Return [X, Y] of the center of cell containing provided text 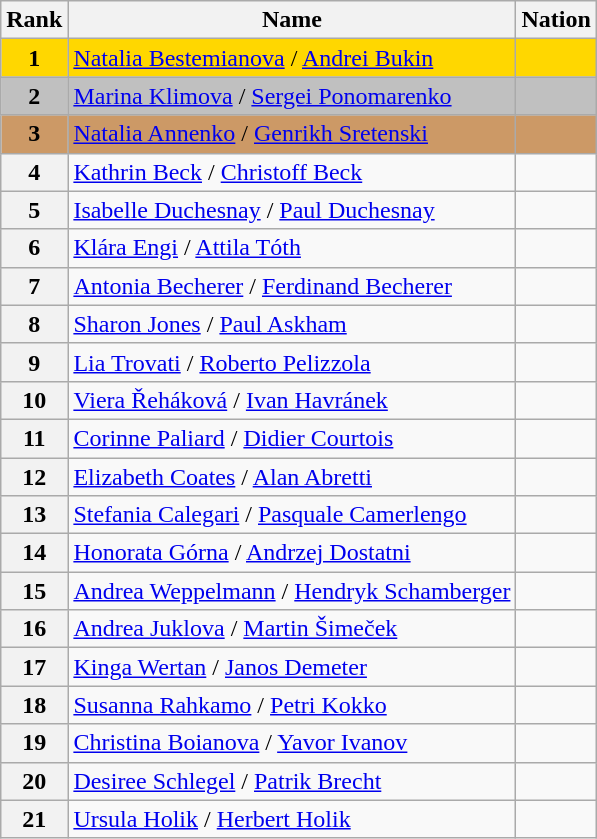
Nation [556, 20]
Stefania Calegari / Pasquale Camerlengo [292, 515]
Marina Klimova / Sergei Ponomarenko [292, 96]
Lia Trovati / Roberto Pelizzola [292, 362]
8 [34, 324]
1 [34, 58]
11 [34, 438]
17 [34, 667]
Name [292, 20]
4 [34, 172]
Christina Boianova / Yavor Ivanov [292, 743]
15 [34, 591]
Andrea Juklova / Martin Šimeček [292, 629]
6 [34, 248]
Corinne Paliard / Didier Courtois [292, 438]
20 [34, 781]
Natalia Bestemianova / Andrei Bukin [292, 58]
Klára Engi / Attila Tóth [292, 248]
Isabelle Duchesnay / Paul Duchesnay [292, 210]
Ursula Holik / Herbert Holik [292, 819]
3 [34, 134]
2 [34, 96]
Susanna Rahkamo / Petri Kokko [292, 705]
Rank [34, 20]
10 [34, 400]
Viera Řeháková / Ivan Havránek [292, 400]
Elizabeth Coates / Alan Abretti [292, 477]
Natalia Annenko / Genrikh Sretenski [292, 134]
Kathrin Beck / Christoff Beck [292, 172]
Antonia Becherer / Ferdinand Becherer [292, 286]
Sharon Jones / Paul Askham [292, 324]
7 [34, 286]
16 [34, 629]
9 [34, 362]
5 [34, 210]
Desiree Schlegel / Patrik Brecht [292, 781]
14 [34, 553]
Andrea Weppelmann / Hendryk Schamberger [292, 591]
13 [34, 515]
12 [34, 477]
Honorata Górna / Andrzej Dostatni [292, 553]
18 [34, 705]
19 [34, 743]
21 [34, 819]
Kinga Wertan / Janos Demeter [292, 667]
